Search for the cell housing the specified text and yield its (x, y) center coordinate. 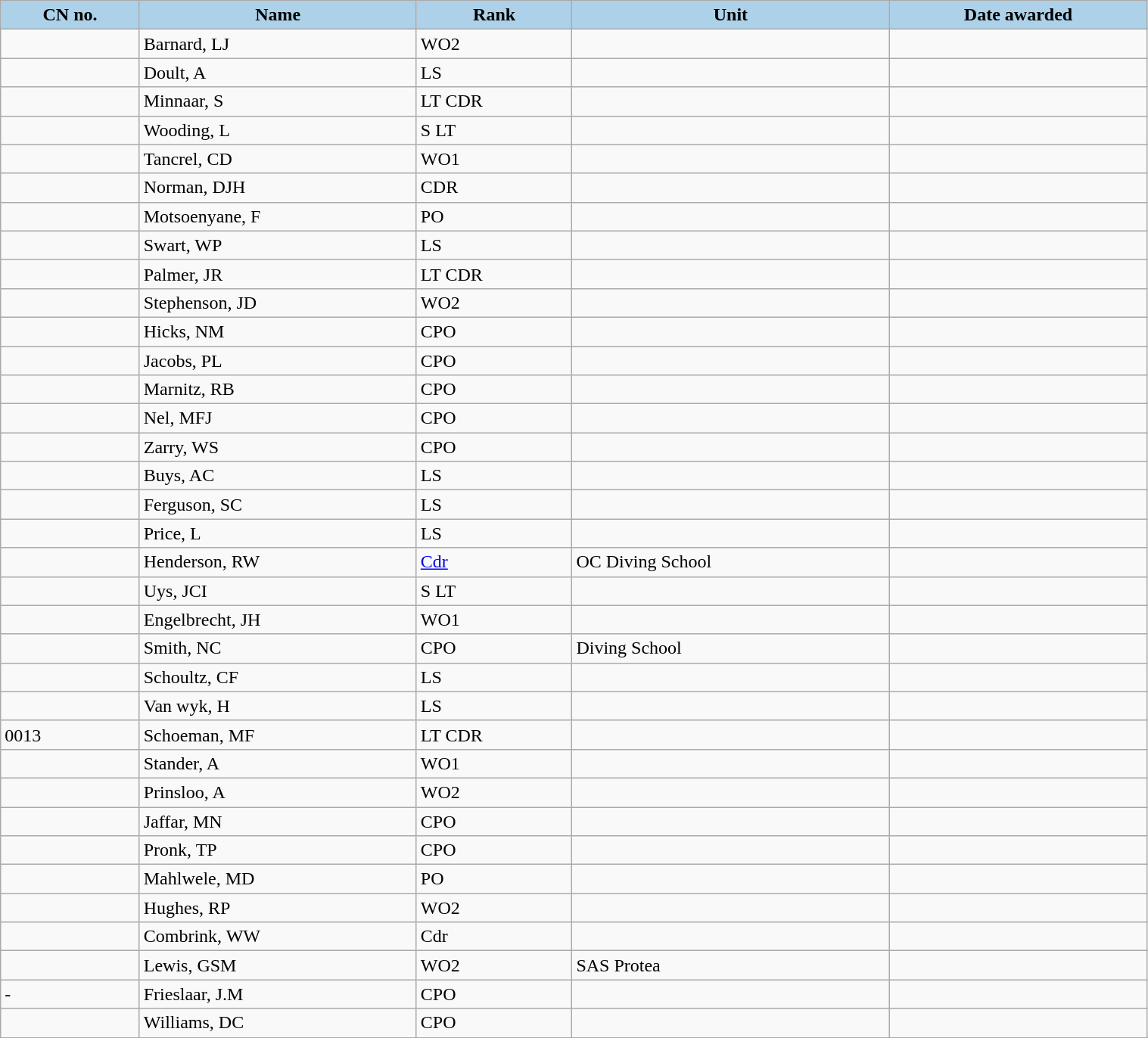
Diving School (731, 648)
Tancrel, CD (278, 159)
Wooding, L (278, 130)
Hughes, RP (278, 908)
CDR (494, 188)
Barnard, LJ (278, 44)
Smith, NC (278, 648)
Nel, MFJ (278, 418)
Buys, AC (278, 476)
Engelbrecht, JH (278, 620)
Prinsloo, A (278, 792)
Jacobs, PL (278, 361)
Marnitz, RB (278, 390)
Schoultz, CF (278, 677)
Minnaar, S (278, 101)
Hicks, NM (278, 331)
Price, L (278, 533)
Frieslaar, J.M (278, 994)
SAS Protea (731, 965)
Motsoenyane, F (278, 216)
0013 (70, 735)
Name (278, 15)
Lewis, GSM (278, 965)
Pronk, TP (278, 850)
Date awarded (1019, 15)
OC Diving School (731, 562)
Williams, DC (278, 1023)
- (70, 994)
Van wyk, H (278, 706)
Swart, WP (278, 245)
Zarry, WS (278, 447)
Ferguson, SC (278, 505)
Unit (731, 15)
Mahlwele, MD (278, 879)
Uys, JCI (278, 591)
Doult, A (278, 73)
Rank (494, 15)
Stander, A (278, 763)
Combrink, WW (278, 937)
Henderson, RW (278, 562)
Stephenson, JD (278, 303)
CN no. (70, 15)
Schoeman, MF (278, 735)
Jaffar, MN (278, 821)
Palmer, JR (278, 274)
Norman, DJH (278, 188)
